Determine the (x, y) coordinate at the center of the cell enclosing the given text.  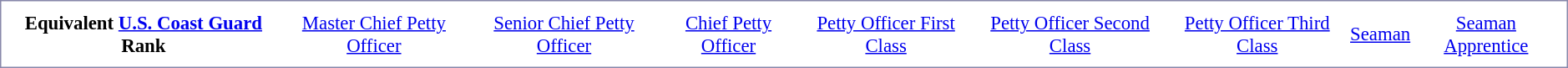
Chief Petty Officer (728, 34)
Petty Officer First Class (886, 34)
Senior Chief Petty Officer (564, 34)
Master Chief Petty Officer (374, 34)
Seaman (1381, 34)
Equivalent U.S. Coast Guard Rank (144, 34)
Seaman Apprentice (1486, 34)
Petty Officer Third Class (1257, 34)
Petty Officer Second Class (1070, 34)
